Determine the (x, y) coordinate at the center of the cell enclosing the given text.  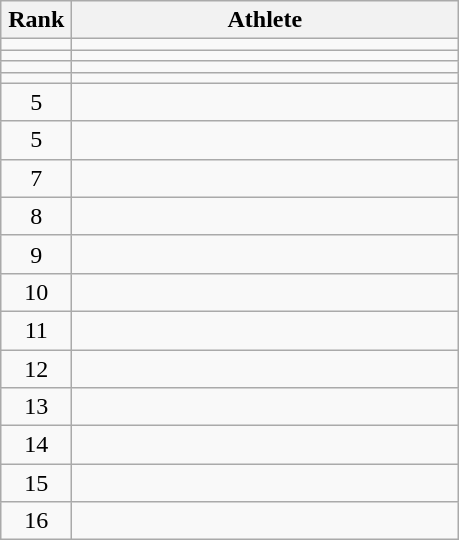
15 (36, 483)
8 (36, 216)
10 (36, 292)
11 (36, 330)
7 (36, 178)
13 (36, 407)
Athlete (265, 20)
16 (36, 521)
9 (36, 254)
Rank (36, 20)
12 (36, 369)
14 (36, 445)
